Extract the (x, y) coordinate from the center of the cell holding the provided text.  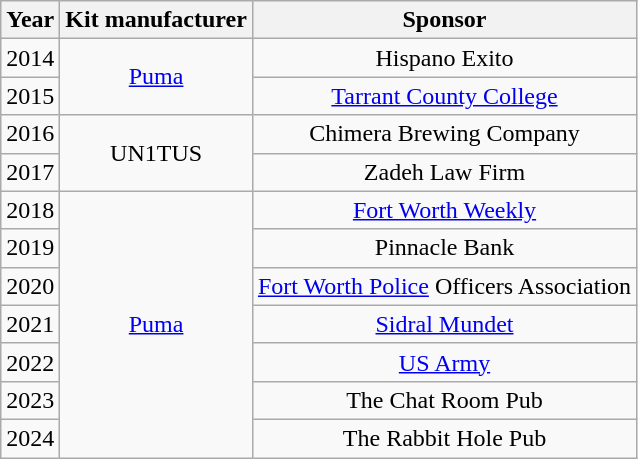
The Rabbit Hole Pub (444, 438)
2018 (30, 210)
2022 (30, 362)
2019 (30, 248)
2023 (30, 400)
Kit manufacturer (156, 20)
Zadeh Law Firm (444, 172)
2015 (30, 96)
Tarrant County College (444, 96)
2021 (30, 324)
Chimera Brewing Company (444, 134)
Pinnacle Bank (444, 248)
2016 (30, 134)
2017 (30, 172)
Year (30, 20)
Fort Worth Police Officers Association (444, 286)
2014 (30, 58)
2020 (30, 286)
Sponsor (444, 20)
The Chat Room Pub (444, 400)
Fort Worth Weekly (444, 210)
US Army (444, 362)
UN1TUS (156, 153)
Hispano Exito (444, 58)
Sidral Mundet (444, 324)
2024 (30, 438)
